Identify which cell holds the provided text, then report its [x, y] central coordinate. 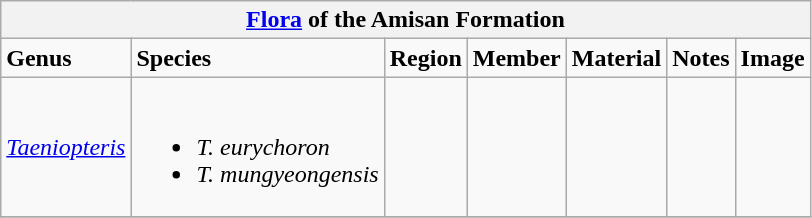
Member [516, 58]
Material [616, 58]
Species [258, 58]
T. eurychoronT. mungyeongensis [258, 147]
Flora of the Amisan Formation [406, 20]
Region [426, 58]
Taeniopteris [66, 147]
Notes [701, 58]
Image [772, 58]
Genus [66, 58]
